Determine the [x, y] coordinate at the center of the cell enclosing the given text.  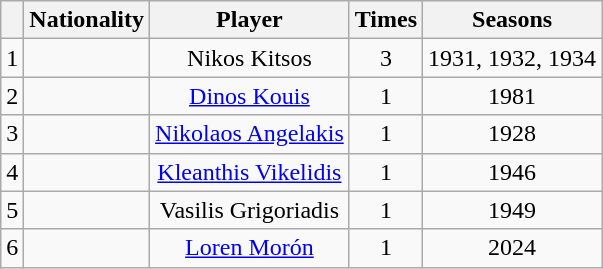
Nationality [87, 20]
2024 [512, 248]
Dinos Kouis [250, 96]
1949 [512, 210]
Player [250, 20]
2 [12, 96]
4 [12, 172]
Loren Morón [250, 248]
1928 [512, 134]
6 [12, 248]
1931, 1932, 1934 [512, 58]
5 [12, 210]
Nikolaos Angelakis [250, 134]
Vasilis Grigoriadis [250, 210]
Seasons [512, 20]
Nikos Kitsos [250, 58]
1946 [512, 172]
1981 [512, 96]
Kleanthis Vikelidis [250, 172]
Times [386, 20]
